Extract the [X, Y] coordinate from the center of the cell holding the provided text.  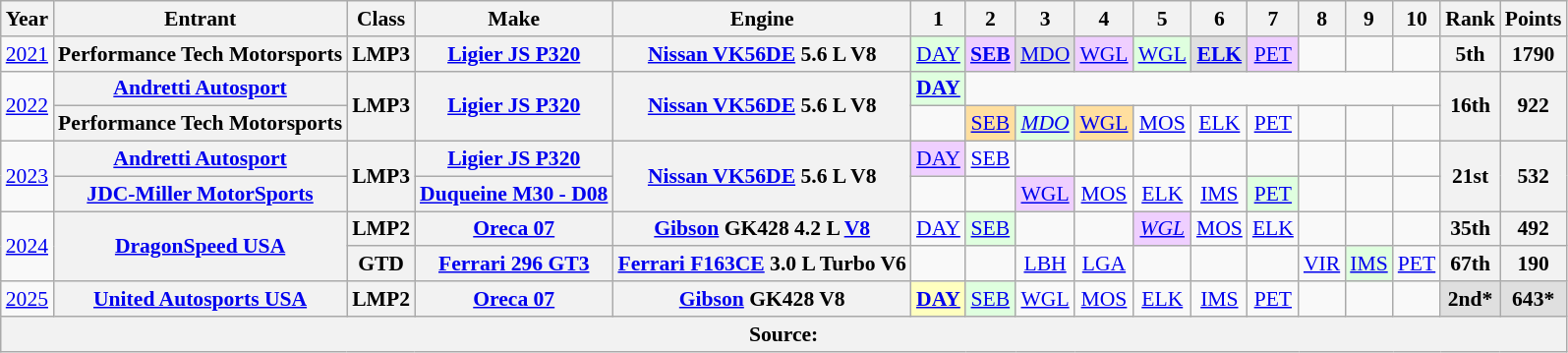
4 [1103, 19]
10 [1418, 19]
Year [28, 19]
Rank [1471, 19]
2024 [28, 246]
DragonSpeed USA [201, 246]
35th [1471, 229]
6 [1219, 19]
16th [1471, 106]
1 [938, 19]
Points [1534, 19]
8 [1321, 19]
21st [1471, 177]
United Autosports USA [201, 299]
LBH [1046, 265]
Make [513, 19]
67th [1471, 265]
LGA [1103, 265]
Gibson GK428 V8 [762, 299]
Entrant [201, 19]
1790 [1534, 54]
2022 [28, 106]
5th [1471, 54]
JDC-Miller MotorSports [201, 194]
Engine [762, 19]
532 [1534, 177]
Duqueine M30 - D08 [513, 194]
7 [1273, 19]
3 [1046, 19]
Gibson GK428 4.2 L V8 [762, 229]
Ferrari F163CE 3.0 L Turbo V6 [762, 265]
190 [1534, 265]
922 [1534, 106]
Source: [784, 334]
5 [1162, 19]
9 [1368, 19]
2021 [28, 54]
2 [991, 19]
492 [1534, 229]
Class [381, 19]
643* [1534, 299]
VIR [1321, 265]
2025 [28, 299]
2023 [28, 177]
Ferrari 296 GT3 [513, 265]
GTD [381, 265]
2nd* [1471, 299]
